Detect which cell encompasses the target text, then output its [x, y] center coordinate. 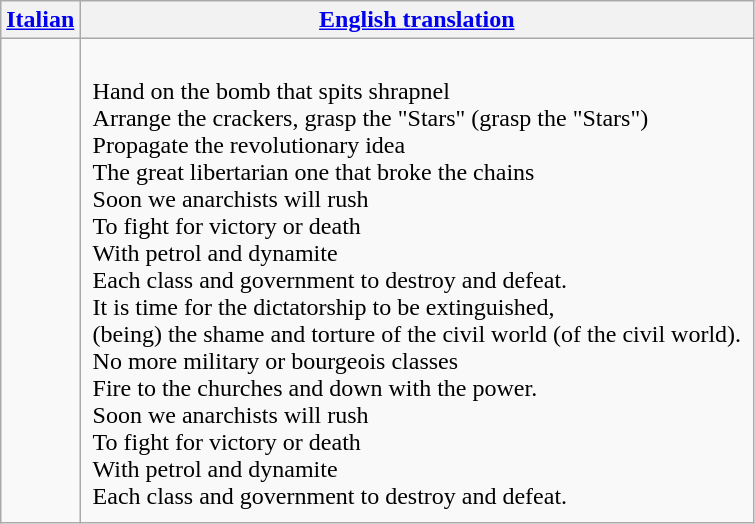
Italian [40, 20]
English translation [417, 20]
